Pinpoint the cell where the given text exists, returning its [X, Y] midpoint coordinate. 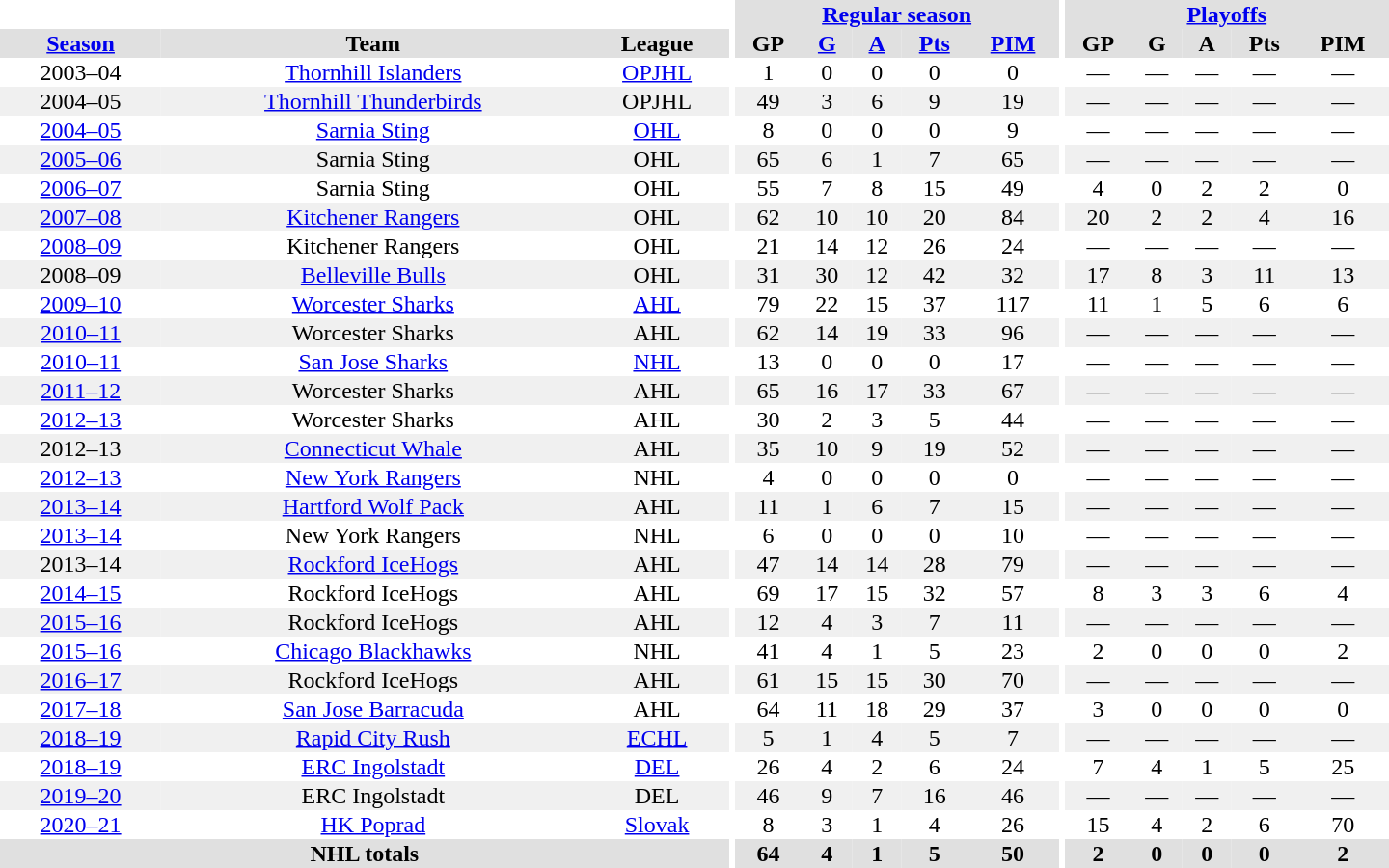
Season [81, 43]
Rapid City Rush [372, 738]
67 [1013, 391]
96 [1013, 333]
2006–07 [81, 188]
Hartford Wolf Pack [372, 506]
HK Poprad [372, 825]
NHL totals [365, 854]
Thornhill Islanders [372, 72]
21 [769, 246]
2007–08 [81, 217]
61 [769, 680]
League [656, 43]
42 [934, 275]
29 [934, 709]
31 [769, 275]
52 [1013, 448]
23 [1013, 651]
57 [1013, 593]
35 [769, 448]
84 [1013, 217]
55 [769, 188]
117 [1013, 304]
2011–12 [81, 391]
28 [934, 564]
Belleville Bulls [372, 275]
18 [877, 709]
47 [769, 564]
Thornhill Thunderbirds [372, 101]
Playoffs [1227, 14]
San Jose Barracuda [372, 709]
Slovak [656, 825]
Team [372, 43]
50 [1013, 854]
22 [827, 304]
2009–10 [81, 304]
2014–15 [81, 593]
2016–17 [81, 680]
2017–18 [81, 709]
2005–06 [81, 159]
2020–21 [81, 825]
44 [1013, 420]
ECHL [656, 738]
2003–04 [81, 72]
Regular season [897, 14]
41 [769, 651]
Connecticut Whale [372, 448]
2019–20 [81, 796]
25 [1343, 767]
San Jose Sharks [372, 362]
Chicago Blackhawks [372, 651]
69 [769, 593]
